For the text-containing cell, return its midpoint in (x, y) coordinate format. 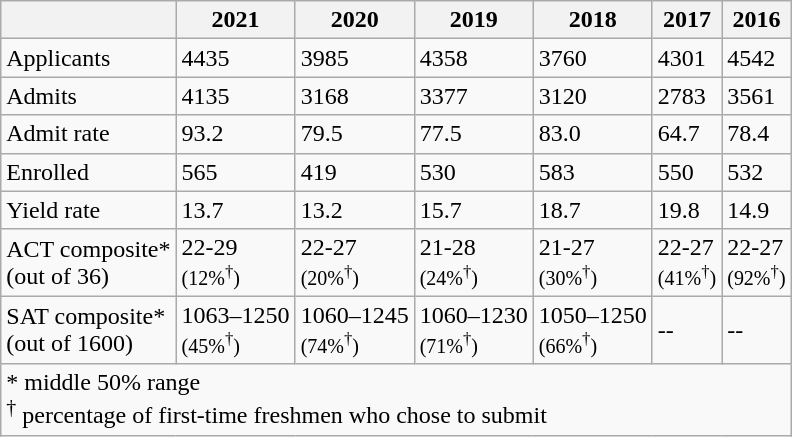
1060–1230(71%†) (474, 330)
1050–1250(66%†) (592, 330)
22-27(92%†) (756, 262)
1060–1245(74%†) (354, 330)
1063–1250(45%†) (236, 330)
565 (236, 172)
19.8 (686, 210)
2021 (236, 20)
2020 (354, 20)
22-29(12%†) (236, 262)
Enrolled (88, 172)
4542 (756, 58)
2018 (592, 20)
18.7 (592, 210)
21-27(30%†) (592, 262)
4135 (236, 96)
64.7 (686, 134)
530 (474, 172)
3760 (592, 58)
532 (756, 172)
Yield rate (88, 210)
419 (354, 172)
4301 (686, 58)
2016 (756, 20)
3377 (474, 96)
2019 (474, 20)
21-28(24%†) (474, 262)
3561 (756, 96)
4358 (474, 58)
15.7 (474, 210)
Admit rate (88, 134)
22-27(41%†) (686, 262)
13.2 (354, 210)
SAT composite*(out of 1600) (88, 330)
93.2 (236, 134)
550 (686, 172)
14.9 (756, 210)
78.4 (756, 134)
3168 (354, 96)
Applicants (88, 58)
* middle 50% range † percentage of first-time freshmen who chose to submit (396, 400)
Admits (88, 96)
83.0 (592, 134)
ACT composite*(out of 36) (88, 262)
22-27(20%†) (354, 262)
583 (592, 172)
3120 (592, 96)
2783 (686, 96)
13.7 (236, 210)
3985 (354, 58)
2017 (686, 20)
77.5 (474, 134)
4435 (236, 58)
79.5 (354, 134)
